For the text-containing cell, return its midpoint in (x, y) coordinate format. 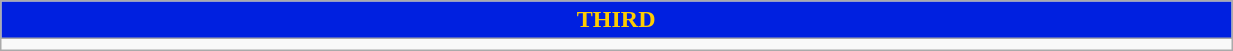
THIRD (616, 20)
